Search for the cell housing the specified text and yield its (X, Y) center coordinate. 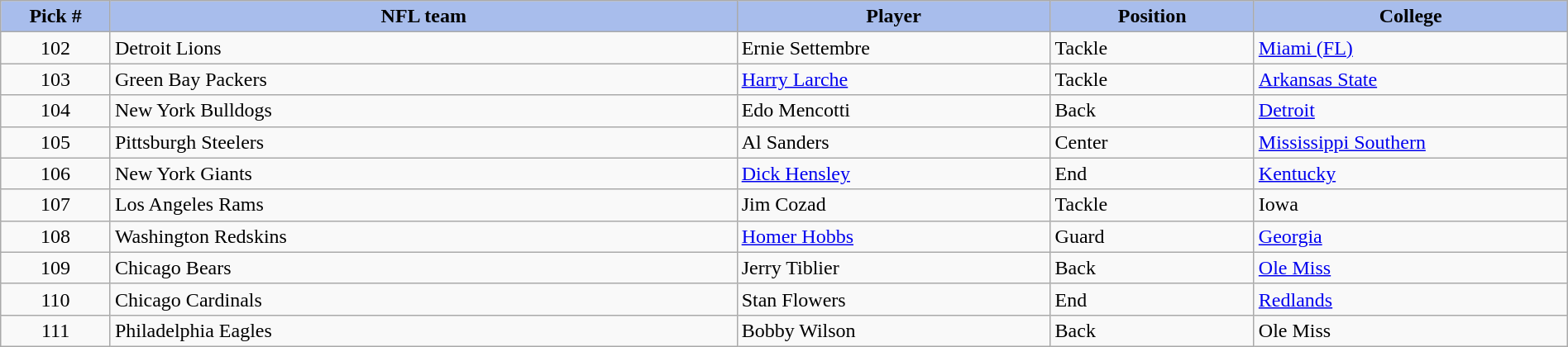
College (1411, 17)
108 (56, 236)
Detroit (1411, 111)
Georgia (1411, 236)
102 (56, 48)
Dick Hensley (893, 173)
Pick # (56, 17)
106 (56, 173)
Stan Flowers (893, 299)
Miami (FL) (1411, 48)
Iowa (1411, 205)
107 (56, 205)
New York Giants (423, 173)
Los Angeles Rams (423, 205)
Arkansas State (1411, 79)
Jerry Tiblier (893, 268)
Chicago Bears (423, 268)
Philadelphia Eagles (423, 330)
New York Bulldogs (423, 111)
Player (893, 17)
Homer Hobbs (893, 236)
Bobby Wilson (893, 330)
Redlands (1411, 299)
Edo Mencotti (893, 111)
105 (56, 142)
103 (56, 79)
NFL team (423, 17)
Position (1152, 17)
Center (1152, 142)
109 (56, 268)
Green Bay Packers (423, 79)
Mississippi Southern (1411, 142)
Ernie Settembre (893, 48)
111 (56, 330)
Pittsburgh Steelers (423, 142)
Al Sanders (893, 142)
Jim Cozad (893, 205)
Detroit Lions (423, 48)
Harry Larche (893, 79)
Washington Redskins (423, 236)
Kentucky (1411, 173)
Guard (1152, 236)
104 (56, 111)
110 (56, 299)
Chicago Cardinals (423, 299)
